Provide the (x, y) coordinate of the cell's center where the given text is located.  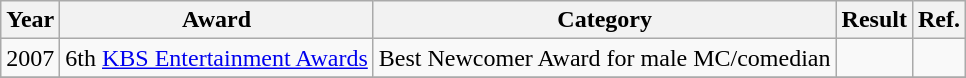
Ref. (938, 20)
Year (30, 20)
6th KBS Entertainment Awards (217, 58)
Award (217, 20)
2007 (30, 58)
Result (874, 20)
Category (604, 20)
Best Newcomer Award for male MC/comedian (604, 58)
